Extract the [x, y] coordinate from the center of the cell holding the provided text.  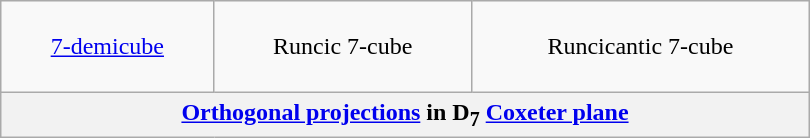
Runcic 7-cube [343, 47]
Orthogonal projections in D7 Coxeter plane [405, 115]
7-demicube [108, 47]
Runcicantic 7-cube [641, 47]
